From the cell containing the given text, extract its center point as (X, Y) coordinate. 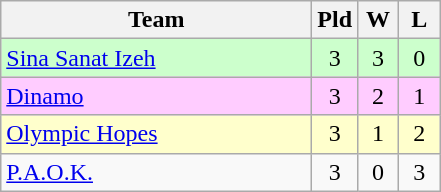
Dinamo (156, 96)
W (378, 20)
Sina Sanat Izeh (156, 58)
Pld (335, 20)
Team (156, 20)
Olympic Hopes (156, 134)
P.A.O.K. (156, 172)
L (420, 20)
